Pinpoint the cell where the given text exists, returning its [X, Y] midpoint coordinate. 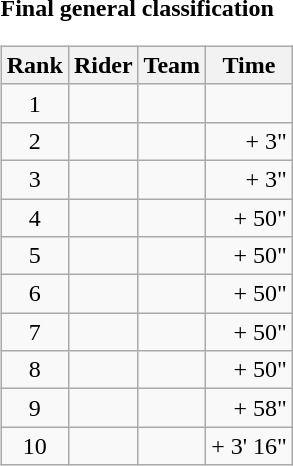
10 [34, 446]
+ 3' 16" [250, 446]
8 [34, 370]
6 [34, 294]
2 [34, 141]
1 [34, 103]
4 [34, 217]
3 [34, 179]
7 [34, 332]
5 [34, 256]
Rank [34, 65]
Rider [103, 65]
9 [34, 408]
Time [250, 65]
Team [172, 65]
+ 58" [250, 408]
